Find where the given text appears and provide that cell's center as [X, Y] coordinate. 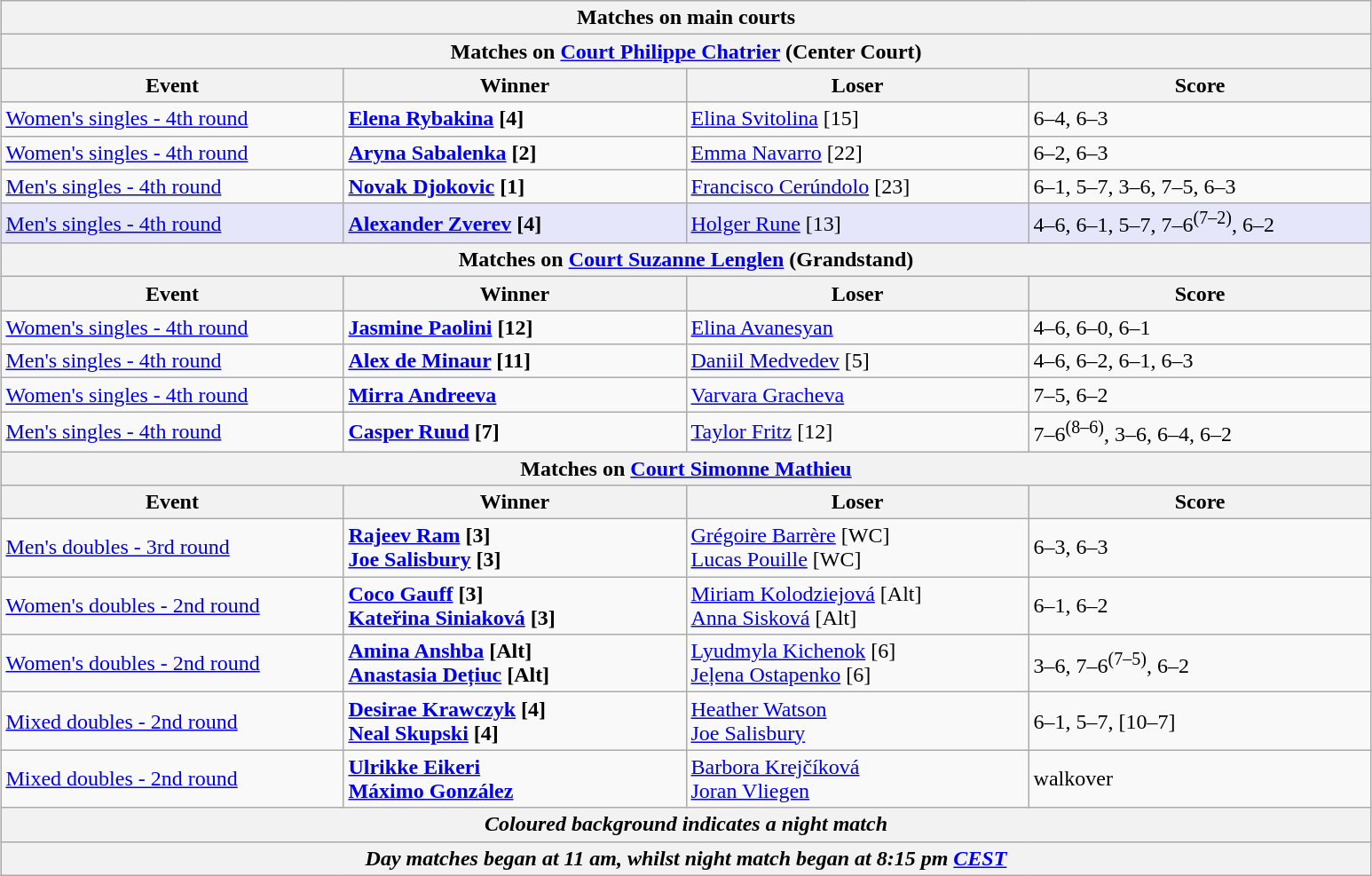
Elina Svitolina [15] [857, 119]
Desirae Krawczyk [4] Neal Skupski [4] [515, 721]
Emma Navarro [22] [857, 153]
Ulrikke Eikeri Máximo González [515, 779]
Elena Rybakina [4] [515, 119]
Miriam Kolodziejová [Alt] Anna Sisková [Alt] [857, 605]
Alexander Zverev [4] [515, 224]
7–6(8–6), 3–6, 6–4, 6–2 [1200, 431]
6–2, 6–3 [1200, 153]
Aryna Sabalenka [2] [515, 153]
Men's doubles - 3rd round [172, 548]
3–6, 7–6(7–5), 6–2 [1200, 664]
4–6, 6–0, 6–1 [1200, 328]
Matches on Court Philippe Chatrier (Center Court) [686, 51]
Day matches began at 11 am, whilst night match began at 8:15 pm CEST [686, 858]
Alex de Minaur [11] [515, 361]
Varvara Gracheva [857, 395]
Taylor Fritz [12] [857, 431]
Rajeev Ram [3] Joe Salisbury [3] [515, 548]
Mirra Andreeva [515, 395]
6–4, 6–3 [1200, 119]
Novak Djokovic [1] [515, 186]
walkover [1200, 779]
Barbora Krejčíková Joran Vliegen [857, 779]
Casper Ruud [7] [515, 431]
Daniil Medvedev [5] [857, 361]
Holger Rune [13] [857, 224]
Jasmine Paolini [12] [515, 328]
Matches on Court Simonne Mathieu [686, 469]
4–6, 6–2, 6–1, 6–3 [1200, 361]
Lyudmyla Kichenok [6] Jeļena Ostapenko [6] [857, 664]
Matches on main courts [686, 18]
6–1, 6–2 [1200, 605]
6–3, 6–3 [1200, 548]
Heather Watson Joe Salisbury [857, 721]
6–1, 5–7, 3–6, 7–5, 6–3 [1200, 186]
7–5, 6–2 [1200, 395]
Matches on Court Suzanne Lenglen (Grandstand) [686, 260]
Francisco Cerúndolo [23] [857, 186]
Elina Avanesyan [857, 328]
4–6, 6–1, 5–7, 7–6(7–2), 6–2 [1200, 224]
6–1, 5–7, [10–7] [1200, 721]
Coloured background indicates a night match [686, 825]
Grégoire Barrère [WC] Lucas Pouille [WC] [857, 548]
Amina Anshba [Alt] Anastasia Dețiuc [Alt] [515, 664]
Coco Gauff [3] Kateřina Siniaková [3] [515, 605]
